Detect which cell encompasses the target text, then output its (X, Y) center coordinate. 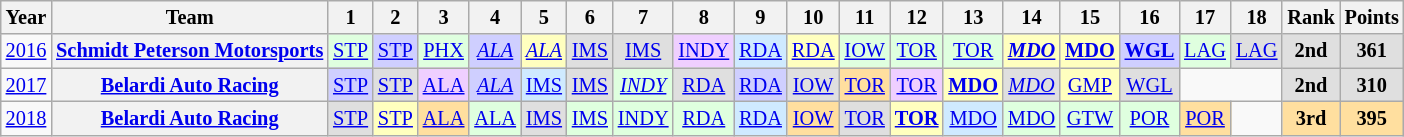
310 (1372, 85)
1 (350, 17)
Team (190, 17)
PHX (444, 51)
395 (1372, 118)
9 (760, 17)
5 (544, 17)
18 (1257, 17)
12 (916, 17)
2 (396, 17)
8 (704, 17)
GMP (1090, 85)
3rd (1310, 118)
Rank (1310, 17)
6 (590, 17)
2017 (26, 85)
4 (495, 17)
14 (1032, 17)
11 (865, 17)
17 (1205, 17)
Points (1372, 17)
7 (644, 17)
2016 (26, 51)
Schmidt Peterson Motorsports (190, 51)
2018 (26, 118)
Year (26, 17)
16 (1150, 17)
13 (973, 17)
3 (444, 17)
361 (1372, 51)
15 (1090, 17)
10 (814, 17)
GTW (1090, 118)
